Determine the (X, Y) coordinate at the center of the cell enclosing the given text.  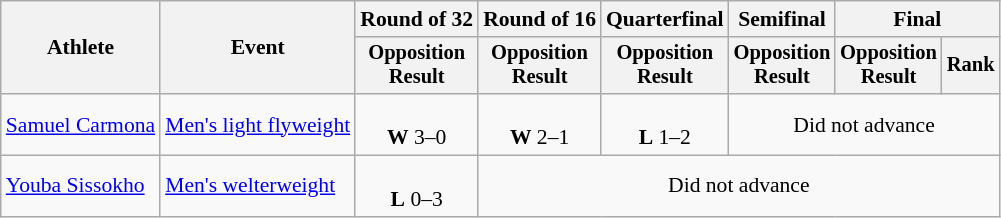
Men's light flyweight (258, 124)
Round of 16 (540, 19)
Youba Sissokho (80, 186)
Round of 32 (416, 19)
Men's welterweight (258, 186)
L 1–2 (665, 124)
Athlete (80, 48)
W 2–1 (540, 124)
W 3–0 (416, 124)
Rank (971, 66)
Final (917, 19)
L 0–3 (416, 186)
Semifinal (782, 19)
Samuel Carmona (80, 124)
Event (258, 48)
Quarterfinal (665, 19)
